Provide the (x, y) coordinate of the cell's center where the given text is located.  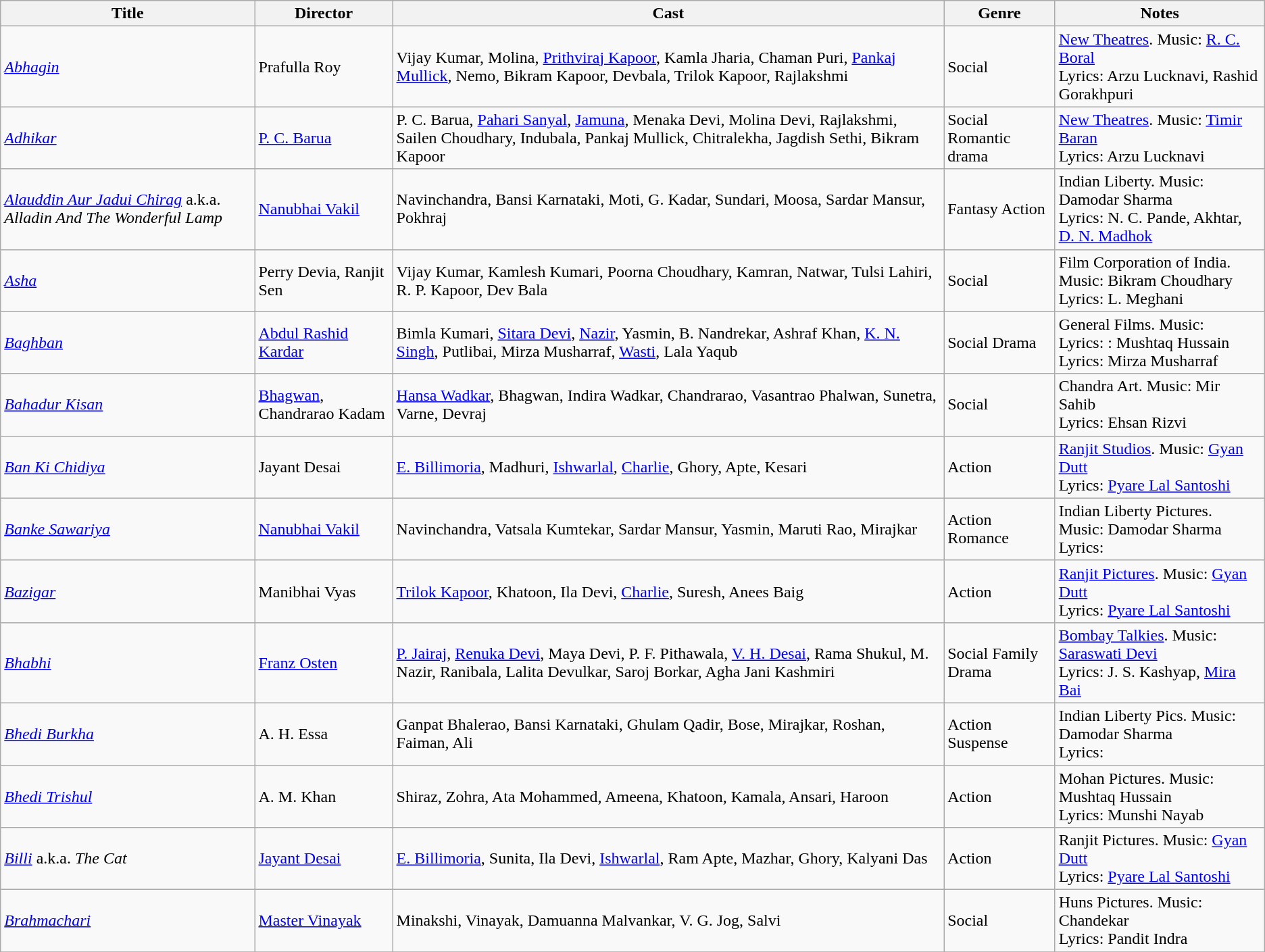
Bhagwan, Chandrarao Kadam (324, 405)
Fantasy Action (999, 209)
Manibhai Vyas (324, 591)
Banke Sawariya (128, 529)
Indian Liberty Pictures. Music: Damodar SharmaLyrics: (1160, 529)
Film Corporation of India. Music: Bikram ChoudharyLyrics: L. Meghani (1160, 280)
Indian Liberty Pics. Music: Damodar SharmaLyrics: (1160, 734)
Director (324, 14)
Social Family Drama (999, 662)
Genre (999, 14)
Perry Devia, Ranjit Sen (324, 280)
New Theatres. Music: R. C. BoralLyrics: Arzu Lucknavi, Rashid Gorakhpuri (1160, 66)
Navinchandra, Bansi Karnataki, Moti, G. Kadar, Sundari, Moosa, Sardar Mansur, Pokhraj (668, 209)
Chandra Art. Music: Mir SahibLyrics: Ehsan Rizvi (1160, 405)
Billi a.k.a. The Cat (128, 859)
Action Romance (999, 529)
Action Suspense (999, 734)
Social Drama (999, 343)
Bhedi Trishul (128, 796)
Bahadur Kisan (128, 405)
E. Billimoria, Sunita, Ila Devi, Ishwarlal, Ram Apte, Mazhar, Ghory, Kalyani Das (668, 859)
P. C. Barua (324, 138)
A. M. Khan (324, 796)
Ranjit Studios. Music: Gyan DuttLyrics: Pyare Lal Santoshi (1160, 467)
Alauddin Aur Jadui Chirag a.k.a. Alladin And The Wonderful Lamp (128, 209)
Title (128, 14)
Shiraz, Zohra, Ata Mohammed, Ameena, Khatoon, Kamala, Ansari, Haroon (668, 796)
Master Vinayak (324, 921)
Baghban (128, 343)
New Theatres. Music: Timir BaranLyrics: Arzu Lucknavi (1160, 138)
Minakshi, Vinayak, Damuanna Malvankar, V. G. Jog, Salvi (668, 921)
Ganpat Bhalerao, Bansi Karnataki, Ghulam Qadir, Bose, Mirajkar, Roshan, Faiman, Ali (668, 734)
Huns Pictures. Music: ChandekarLyrics: Pandit Indra (1160, 921)
Abhagin (128, 66)
Mohan Pictures. Music: Mushtaq HussainLyrics: Munshi Nayab (1160, 796)
Bimla Kumari, Sitara Devi, Nazir, Yasmin, B. Nandrekar, Ashraf Khan, K. N. Singh, Putlibai, Mirza Musharraf, Wasti, Lala Yaqub (668, 343)
Social Romantic drama (999, 138)
A. H. Essa (324, 734)
Indian Liberty. Music: Damodar SharmaLyrics: N. C. Pande, Akhtar, D. N. Madhok (1160, 209)
E. Billimoria, Madhuri, Ishwarlal, Charlie, Ghory, Apte, Kesari (668, 467)
Vijay Kumar, Kamlesh Kumari, Poorna Choudhary, Kamran, Natwar, Tulsi Lahiri, R. P. Kapoor, Dev Bala (668, 280)
Bombay Talkies. Music: Saraswati DeviLyrics: J. S. Kashyap, Mira Bai (1160, 662)
General Films. Music: Lyrics: : Mushtaq HussainLyrics: Mirza Musharraf (1160, 343)
Vijay Kumar, Molina, Prithviraj Kapoor, Kamla Jharia, Chaman Puri, Pankaj Mullick, Nemo, Bikram Kapoor, Devbala, Trilok Kapoor, Rajlakshmi (668, 66)
Notes (1160, 14)
Hansa Wadkar, Bhagwan, Indira Wadkar, Chandrarao, Vasantrao Phalwan, Sunetra, Varne, Devraj (668, 405)
P. Jairaj, Renuka Devi, Maya Devi, P. F. Pithawala, V. H. Desai, Rama Shukul, M. Nazir, Ranibala, Lalita Devulkar, Saroj Borkar, Agha Jani Kashmiri (668, 662)
Prafulla Roy (324, 66)
Brahmachari (128, 921)
Adhikar (128, 138)
Bhabhi (128, 662)
Abdul Rashid Kardar (324, 343)
Navinchandra, Vatsala Kumtekar, Sardar Mansur, Yasmin, Maruti Rao, Mirajkar (668, 529)
Franz Osten (324, 662)
Trilok Kapoor, Khatoon, Ila Devi, Charlie, Suresh, Anees Baig (668, 591)
Ban Ki Chidiya (128, 467)
Bhedi Burkha (128, 734)
Bazigar (128, 591)
Asha (128, 280)
Cast (668, 14)
